Locate the cell with the specified text and output its [x, y] center coordinate. 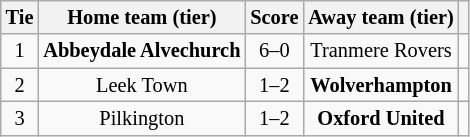
2 [20, 85]
3 [20, 118]
Oxford United [380, 118]
Home team (tier) [142, 17]
Score [274, 17]
Leek Town [142, 85]
Pilkington [142, 118]
Tie [20, 17]
1 [20, 51]
6–0 [274, 51]
Away team (tier) [380, 17]
Abbeydale Alvechurch [142, 51]
Tranmere Rovers [380, 51]
Wolverhampton [380, 85]
